Provide the [X, Y] coordinate of the cell's center where the given text is located.  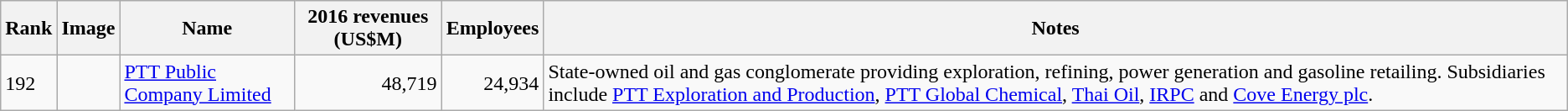
Notes [1055, 29]
Name [207, 29]
PTT Public Company Limited [207, 82]
Image [89, 29]
48,719 [368, 82]
192 [28, 82]
Rank [28, 29]
2016 revenues (US$M) [368, 29]
24,934 [493, 82]
Employees [493, 29]
